Determine the (x, y) coordinate at the center of the cell enclosing the given text.  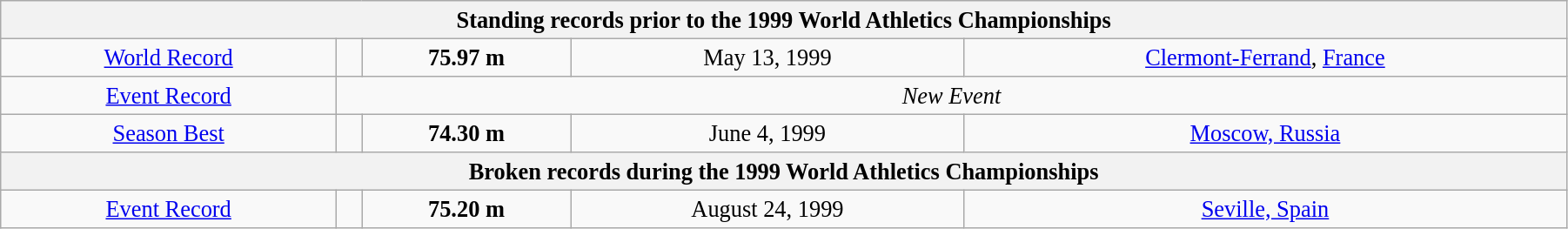
Season Best (169, 133)
75.20 m (466, 209)
Standing records prior to the 1999 World Athletics Championships (784, 19)
Seville, Spain (1265, 209)
May 13, 1999 (767, 57)
World Record (169, 57)
Broken records during the 1999 World Athletics Championships (784, 172)
New Event (952, 95)
75.97 m (466, 57)
June 4, 1999 (767, 133)
August 24, 1999 (767, 209)
74.30 m (466, 133)
Moscow, Russia (1265, 133)
Clermont-Ferrand, France (1265, 57)
